Output the (x, y) coordinate of the center of the cell containing the given text.  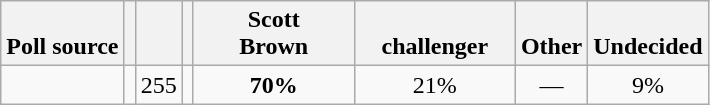
21% (434, 85)
Poll source (62, 34)
9% (648, 85)
Other (551, 34)
— (551, 85)
70% (274, 85)
challenger (434, 34)
Undecided (648, 34)
255 (158, 85)
ScottBrown (274, 34)
